Find where the given text appears and provide that cell's center as [x, y] coordinate. 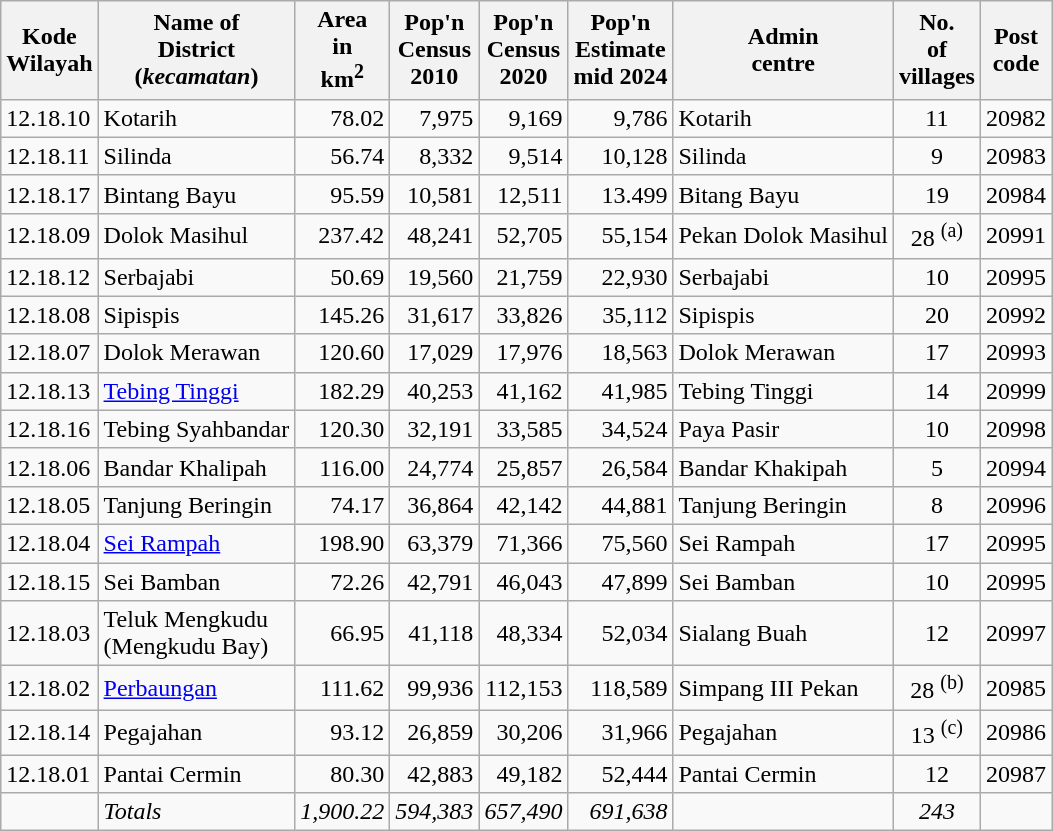
50.69 [342, 277]
40,253 [434, 391]
56.74 [342, 156]
46,043 [524, 582]
35,112 [620, 315]
Pekan Dolok Masihul [783, 236]
Totals [196, 812]
42,883 [434, 774]
41,162 [524, 391]
Bandar Khalipah [196, 467]
Sialang Buah [783, 634]
Paya Pasir [783, 429]
49,182 [524, 774]
10,581 [434, 194]
48,241 [434, 236]
20994 [1016, 467]
Bandar Khakipah [783, 467]
20992 [1016, 315]
12.18.09 [50, 236]
12.18.04 [50, 543]
116.00 [342, 467]
7,975 [434, 118]
11 [936, 118]
120.60 [342, 353]
24,774 [434, 467]
33,585 [524, 429]
44,881 [620, 505]
20985 [1016, 688]
14 [936, 391]
12.18.05 [50, 505]
Tebing Syahbandar [196, 429]
Pop'nCensus2020 [524, 50]
691,638 [620, 812]
12.18.07 [50, 353]
20987 [1016, 774]
Dolok Masihul [196, 236]
1,900.22 [342, 812]
Pop'nCensus2010 [434, 50]
20996 [1016, 505]
34,524 [620, 429]
21,759 [524, 277]
12.18.17 [50, 194]
Perbaungan [196, 688]
20986 [1016, 732]
72.26 [342, 582]
18,563 [620, 353]
112,153 [524, 688]
Teluk Mengkudu (Mengkudu Bay) [196, 634]
12.18.11 [50, 156]
12.18.14 [50, 732]
Pop'nEstimatemid 2024 [620, 50]
20 [936, 315]
12,511 [524, 194]
No.ofvillages [936, 50]
111.62 [342, 688]
31,966 [620, 732]
20999 [1016, 391]
74.17 [342, 505]
657,490 [524, 812]
22,930 [620, 277]
5 [936, 467]
12.18.10 [50, 118]
17,976 [524, 353]
32,191 [434, 429]
9,169 [524, 118]
12.18.01 [50, 774]
42,142 [524, 505]
120.30 [342, 429]
30,206 [524, 732]
93.12 [342, 732]
12.18.06 [50, 467]
Kode Wilayah [50, 50]
28 (b) [936, 688]
20982 [1016, 118]
52,034 [620, 634]
20991 [1016, 236]
66.95 [342, 634]
9 [936, 156]
75,560 [620, 543]
8 [936, 505]
47,899 [620, 582]
Name ofDistrict(kecamatan) [196, 50]
13.499 [620, 194]
42,791 [434, 582]
52,705 [524, 236]
26,584 [620, 467]
Postcode [1016, 50]
95.59 [342, 194]
8,332 [434, 156]
13 (c) [936, 732]
10,128 [620, 156]
12.18.13 [50, 391]
Bintang Bayu [196, 194]
145.26 [342, 315]
20984 [1016, 194]
28 (a) [936, 236]
19,560 [434, 277]
243 [936, 812]
31,617 [434, 315]
12.18.08 [50, 315]
99,936 [434, 688]
63,379 [434, 543]
9,786 [620, 118]
25,857 [524, 467]
55,154 [620, 236]
20997 [1016, 634]
Bitang Bayu [783, 194]
Area in km2 [342, 50]
17,029 [434, 353]
118,589 [620, 688]
78.02 [342, 118]
20993 [1016, 353]
12.18.02 [50, 688]
12.18.16 [50, 429]
594,383 [434, 812]
71,366 [524, 543]
237.42 [342, 236]
41,118 [434, 634]
26,859 [434, 732]
80.30 [342, 774]
52,444 [620, 774]
36,864 [434, 505]
20983 [1016, 156]
12.18.12 [50, 277]
33,826 [524, 315]
19 [936, 194]
20998 [1016, 429]
41,985 [620, 391]
Simpang III Pekan [783, 688]
48,334 [524, 634]
Admin centre [783, 50]
182.29 [342, 391]
12.18.15 [50, 582]
12.18.03 [50, 634]
9,514 [524, 156]
198.90 [342, 543]
